Detect which cell encompasses the target text, then output its [X, Y] center coordinate. 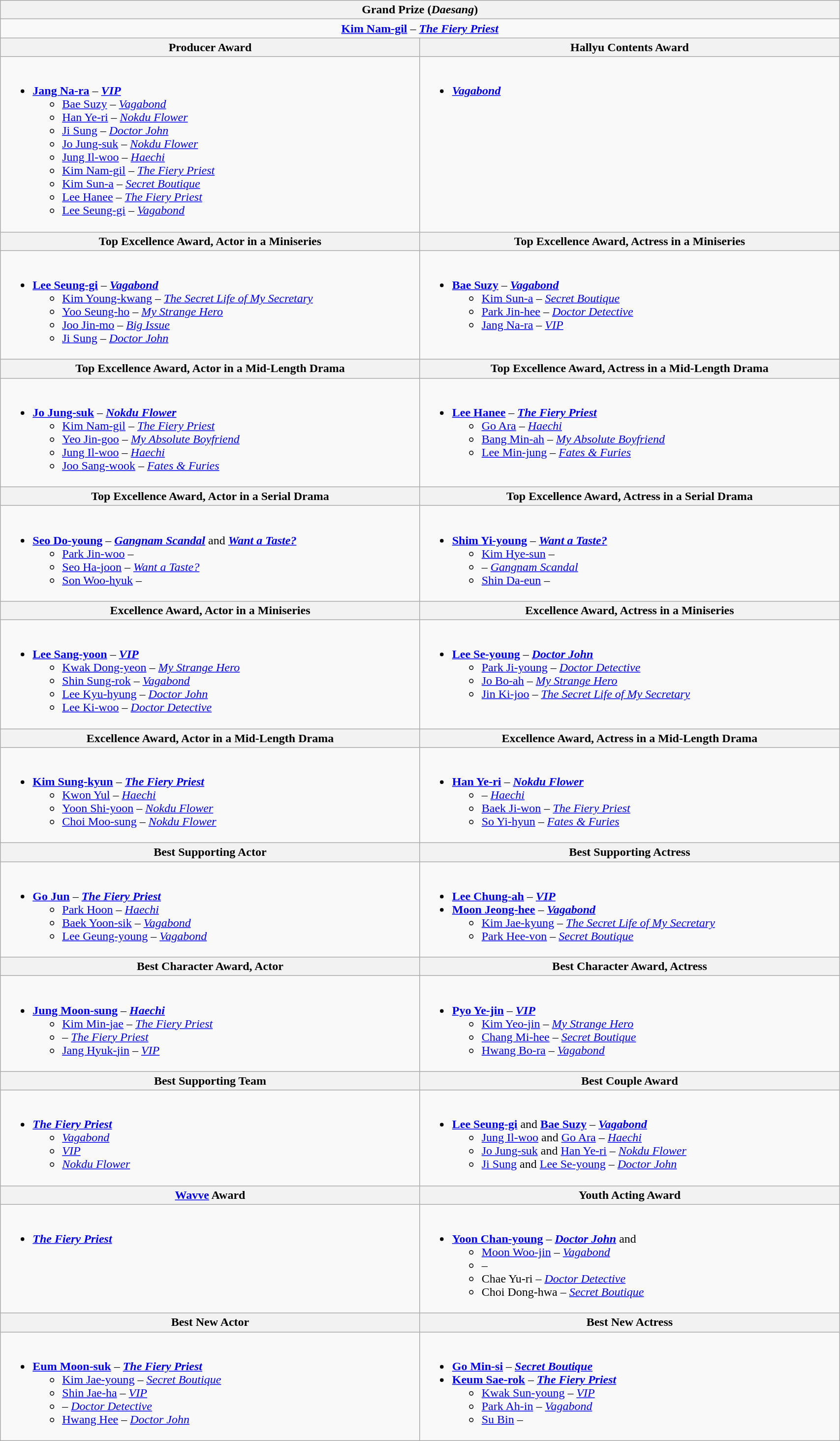
Grand Prize (Daesang) [420, 10]
Lee Chung-ah – VIPMoon Jeong-hee – VagabondKim Jae-kyung – The Secret Life of My SecretaryPark Hee-von – Secret Boutique [629, 909]
Seo Do-young – Gangnam Scandal and Want a Taste?Park Jin-woo – Seo Ha-joon – Want a Taste?Son Woo-hyuk – [210, 553]
Go Min-si – Secret BoutiqueKeum Sae-rok – The Fiery PriestKwak Sun-young – VIPPark Ah-in – VagabondSu Bin – [629, 1386]
Excellence Award, Actor in a Miniseries [210, 610]
Top Excellence Award, Actor in a Mid-Length Drama [210, 369]
Best Character Award, Actor [210, 967]
Excellence Award, Actress in a Mid-Length Drama [629, 738]
Wavve Award [210, 1195]
Jung Moon-sung – HaechiKim Min-jae – The Fiery Priest – The Fiery PriestJang Hyuk-jin – VIP [210, 1024]
Top Excellence Award, Actor in a Serial Drama [210, 496]
Shim Yi-young – Want a Taste?Kim Hye-sun – – Gangnam ScandalShin Da-eun – [629, 553]
Bae Suzy – VagabondKim Sun-a – Secret BoutiquePark Jin-hee – Doctor DetectiveJang Na-ra – VIP [629, 305]
Top Excellence Award, Actress in a Serial Drama [629, 496]
Top Excellence Award, Actress in a Mid-Length Drama [629, 369]
Han Ye-ri – Nokdu Flower – HaechiBaek Ji-won – The Fiery PriestSo Yi-hyun – Fates & Furies [629, 795]
Vagabond [629, 144]
Producer Award [210, 47]
Pyo Ye-jin – VIPKim Yeo-jin – My Strange HeroChang Mi-hee – Secret BoutiqueHwang Bo-ra – Vagabond [629, 1024]
The Fiery Priest [210, 1259]
Excellence Award, Actor in a Mid-Length Drama [210, 738]
Hallyu Contents Award [629, 47]
Excellence Award, Actress in a Miniseries [629, 610]
Best Couple Award [629, 1081]
Best Character Award, Actress [629, 967]
The Fiery PriestVagabondVIPNokdu Flower [210, 1138]
Jo Jung-suk – Nokdu FlowerKim Nam-gil – The Fiery PriestYeo Jin-goo – My Absolute BoyfriendJung Il-woo – HaechiJoo Sang-wook – Fates & Furies [210, 432]
Lee Seung-gi and Bae Suzy – VagabondJung Il-woo and Go Ara – HaechiJo Jung-suk and Han Ye-ri – Nokdu FlowerJi Sung and Lee Se-young – Doctor John [629, 1138]
Kim Nam-gil – The Fiery Priest [420, 29]
Youth Acting Award [629, 1195]
Top Excellence Award, Actress in a Miniseries [629, 241]
Lee Sang-yoon – VIPKwak Dong-yeon – My Strange HeroShin Sung-rok – VagabondLee Kyu-hyung – Doctor JohnLee Ki-woo – Doctor Detective [210, 674]
Best Supporting Actor [210, 852]
Best Supporting Actress [629, 852]
Yoon Chan-young – Doctor John and Moon Woo-jin – Vagabond – Chae Yu-ri – Doctor DetectiveChoi Dong-hwa – Secret Boutique [629, 1259]
Lee Se-young – Doctor JohnPark Ji-young – Doctor DetectiveJo Bo-ah – My Strange HeroJin Ki-joo – The Secret Life of My Secretary [629, 674]
Best Supporting Team [210, 1081]
Best New Actor [210, 1322]
Kim Sung-kyun – The Fiery PriestKwon Yul – HaechiYoon Shi-yoon – Nokdu FlowerChoi Moo-sung – Nokdu Flower [210, 795]
Lee Hanee – The Fiery PriestGo Ara – HaechiBang Min-ah – My Absolute BoyfriendLee Min-jung – Fates & Furies [629, 432]
Lee Seung-gi – VagabondKim Young-kwang – The Secret Life of My SecretaryYoo Seung-ho – My Strange HeroJoo Jin-mo – Big IssueJi Sung – Doctor John [210, 305]
Eum Moon-suk – The Fiery PriestKim Jae-young – Secret BoutiqueShin Jae-ha – VIP – Doctor DetectiveHwang Hee – Doctor John [210, 1386]
Top Excellence Award, Actor in a Miniseries [210, 241]
Go Jun – The Fiery PriestPark Hoon – HaechiBaek Yoon-sik – VagabondLee Geung-young – Vagabond [210, 909]
Best New Actress [629, 1322]
